Extract the (x, y) coordinate from the center of the cell holding the provided text.  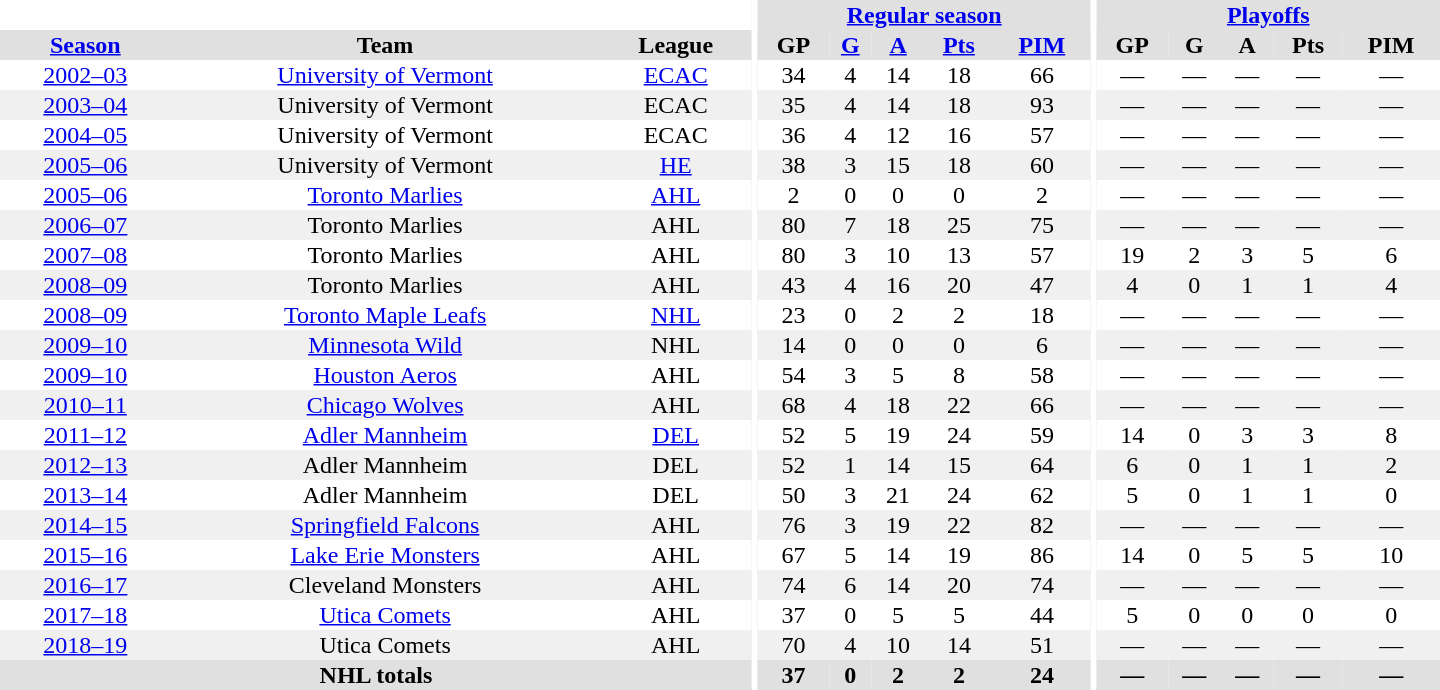
47 (1042, 285)
2012–13 (86, 465)
2006–07 (86, 225)
Minnesota Wild (386, 345)
13 (960, 255)
25 (960, 225)
2010–11 (86, 405)
2013–14 (86, 495)
86 (1042, 555)
2017–18 (86, 615)
2002–03 (86, 75)
43 (794, 285)
67 (794, 555)
50 (794, 495)
2011–12 (86, 435)
60 (1042, 165)
Springfield Falcons (386, 525)
59 (1042, 435)
Cleveland Monsters (386, 585)
Lake Erie Monsters (386, 555)
23 (794, 315)
44 (1042, 615)
38 (794, 165)
Playoffs (1268, 15)
2015–16 (86, 555)
75 (1042, 225)
2016–17 (86, 585)
Regular season (924, 15)
2018–19 (86, 645)
2004–05 (86, 135)
Toronto Maple Leafs (386, 315)
36 (794, 135)
34 (794, 75)
Chicago Wolves (386, 405)
54 (794, 375)
70 (794, 645)
Season (86, 45)
7 (850, 225)
12 (898, 135)
35 (794, 105)
68 (794, 405)
58 (1042, 375)
76 (794, 525)
93 (1042, 105)
2003–04 (86, 105)
League (676, 45)
62 (1042, 495)
Team (386, 45)
51 (1042, 645)
2014–15 (86, 525)
21 (898, 495)
HE (676, 165)
NHL totals (376, 675)
2007–08 (86, 255)
64 (1042, 465)
82 (1042, 525)
Houston Aeros (386, 375)
